Identify which cell holds the provided text, then report its (x, y) central coordinate. 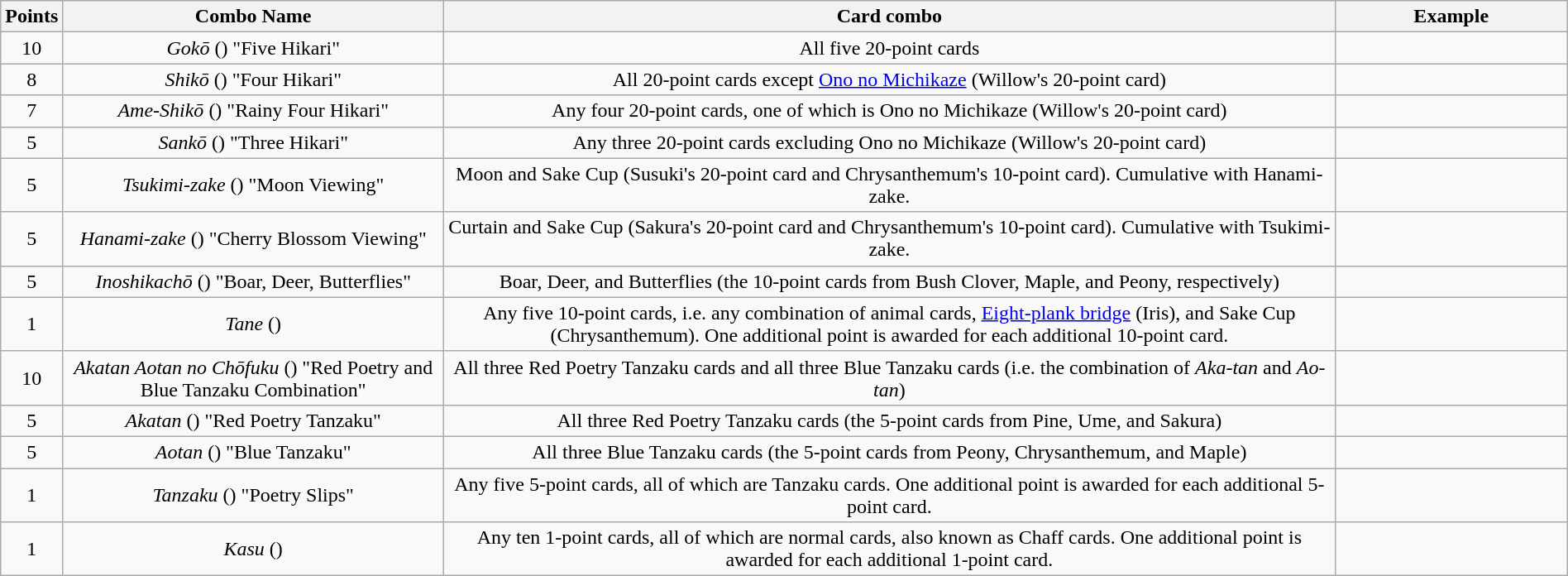
Boar, Deer, and Butterflies (the 10-point cards from Bush Clover, Maple, and Peony, respectively) (890, 281)
Tsukimi-zake () "Moon Viewing" (253, 185)
Kasu () (253, 550)
All three Red Poetry Tanzaku cards and all three Blue Tanzaku cards (i.e. the combination of Aka-tan and Ao-tan) (890, 377)
Combo Name (253, 17)
Tane () (253, 324)
Card combo (890, 17)
Any five 5-point cards, all of which are Tanzaku cards. One additional point is awarded for each additional 5-point card. (890, 495)
All five 20-point cards (890, 48)
7 (31, 111)
Any three 20-point cards excluding Ono no Michikaze (Willow's 20-point card) (890, 142)
Moon and Sake Cup (Susuki's 20-point card and Chrysanthemum's 10-point card). Cumulative with Hanami-zake. (890, 185)
Akatan () "Red Poetry Tanzaku" (253, 420)
Any four 20-point cards, one of which is Ono no Michikaze (Willow's 20-point card) (890, 111)
All three Blue Tanzaku cards (the 5-point cards from Peony, Chrysanthemum, and Maple) (890, 452)
All three Red Poetry Tanzaku cards (the 5-point cards from Pine, Ume, and Sakura) (890, 420)
Akatan Aotan no Chōfuku () "Red Poetry and Blue Tanzaku Combination" (253, 377)
Shikō () "Four Hikari" (253, 79)
Any ten 1-point cards, all of which are normal cards, also known as Chaff cards. One additional point is awarded for each additional 1-point card. (890, 550)
Example (1451, 17)
Ame-Shikō () "Rainy Four Hikari" (253, 111)
Sankō () "Three Hikari" (253, 142)
Aotan () "Blue Tanzaku" (253, 452)
Gokō () "Five Hikari" (253, 48)
Curtain and Sake Cup (Sakura's 20-point card and Chrysanthemum's 10-point card). Cumulative with Tsukimi-zake. (890, 238)
Points (31, 17)
All 20-point cards except Ono no Michikaze (Willow's 20-point card) (890, 79)
8 (31, 79)
Tanzaku () "Poetry Slips" (253, 495)
Inoshikachō () "Boar, Deer, Butterflies" (253, 281)
Hanami-zake () "Cherry Blossom Viewing" (253, 238)
